Determine the [X, Y] coordinate at the center of the cell enclosing the given text.  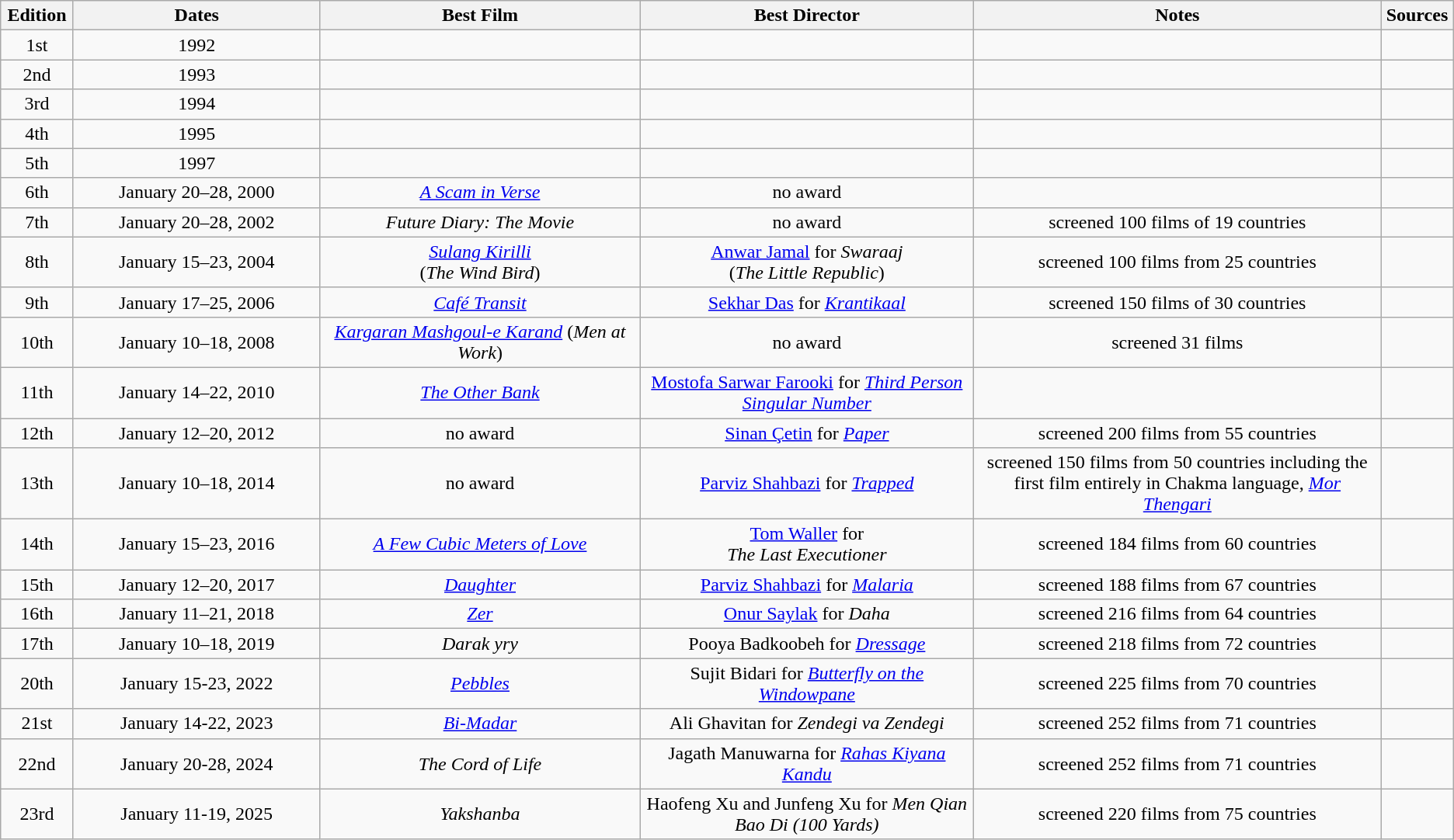
Onur Saylak for Daha [807, 614]
January 20–28, 2002 [197, 222]
17th [37, 644]
Parviz Shahbazi for Trapped [807, 484]
Best Director [807, 16]
Bi-Madar [480, 724]
7th [37, 222]
Darak yry [480, 644]
Notes [1177, 16]
Anwar Jamal for Swaraaj(The Little Republic) [807, 262]
1994 [197, 104]
January 17–25, 2006 [197, 302]
Dates [197, 16]
12th [37, 432]
January 10–18, 2014 [197, 484]
screened 100 films of 19 countries [1177, 222]
screened 184 films from 60 countries [1177, 545]
11th [37, 393]
Jagath Manuwarna for Rahas Kiyana Kandu [807, 764]
screened 188 films from 67 countries [1177, 585]
screened 150 films from 50 countries including the first film entirely in Chakma language, Mor Thengari [1177, 484]
January 10–18, 2008 [197, 342]
9th [37, 302]
January 11–21, 2018 [197, 614]
Best Film [480, 16]
A Few Cubic Meters of Love [480, 545]
screened 216 films from 64 countries [1177, 614]
10th [37, 342]
A Scam in Verse [480, 193]
screened 31 films [1177, 342]
January 10–18, 2019 [197, 644]
January 15–23, 2016 [197, 545]
6th [37, 193]
screened 225 films from 70 countries [1177, 683]
January 20-28, 2024 [197, 764]
4th [37, 134]
Parviz Shahbazi for Malaria [807, 585]
Sekhar Das for Krantikaal [807, 302]
2nd [37, 75]
January 20–28, 2000 [197, 193]
Sources [1417, 16]
screened 218 films from 72 countries [1177, 644]
January 14-22, 2023 [197, 724]
14th [37, 545]
Kargaran Mashgoul-e Karand (Men at Work) [480, 342]
screened 150 films of 30 countries [1177, 302]
Haofeng Xu and Junfeng Xu for Men Qian Bao Di (100 Yards) [807, 814]
1997 [197, 163]
Pooya Badkoobeh for Dressage [807, 644]
3rd [37, 104]
Edition [37, 16]
January 14–22, 2010 [197, 393]
21st [37, 724]
The Cord of Life [480, 764]
13th [37, 484]
1993 [197, 75]
Tom Waller forThe Last Executioner [807, 545]
1995 [197, 134]
8th [37, 262]
January 15-23, 2022 [197, 683]
January 12–20, 2012 [197, 432]
5th [37, 163]
Café Transit [480, 302]
Mostofa Sarwar Farooki for Third Person Singular Number [807, 393]
The Other Bank [480, 393]
15th [37, 585]
January 15–23, 2004 [197, 262]
Sulang Kirilli(The Wind Bird) [480, 262]
January 11-19, 2025 [197, 814]
20th [37, 683]
1st [37, 45]
screened 100 films from 25 countries [1177, 262]
Sujit Bidari for Butterfly on the Windowpane [807, 683]
Sinan Çetin for Paper [807, 432]
Future Diary: The Movie [480, 222]
Yakshanba [480, 814]
screened 220 films from 75 countries [1177, 814]
Pebbles [480, 683]
23rd [37, 814]
22nd [37, 764]
16th [37, 614]
Daughter [480, 585]
Ali Ghavitan for Zendegi va Zendegi [807, 724]
January 12–20, 2017 [197, 585]
1992 [197, 45]
Zer [480, 614]
screened 200 films from 55 countries [1177, 432]
